For the text-containing cell, return its midpoint in (X, Y) coordinate format. 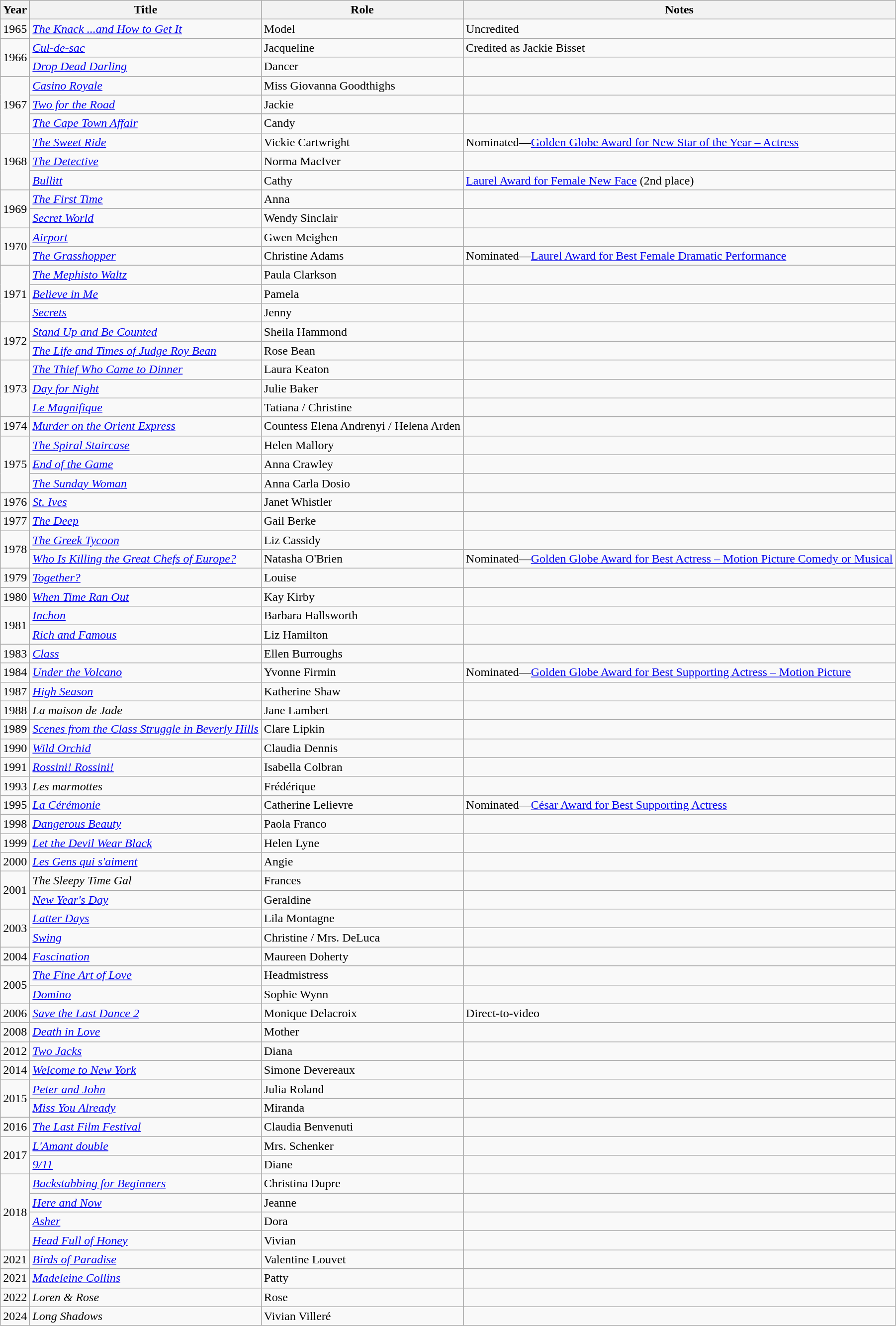
Kay Kirby (362, 597)
New Year's Day (145, 900)
1987 (15, 691)
The Life and Times of Judge Roy Bean (145, 351)
Miss Giovanna Goodthighs (362, 86)
Save the Last Dance 2 (145, 1013)
Death in Love (145, 1032)
1981 (15, 625)
Rich and Famous (145, 635)
1990 (15, 748)
Barbara Hallsworth (362, 616)
The Cape Town Affair (145, 123)
Casino Royale (145, 86)
Peter and John (145, 1089)
Rose Bean (362, 351)
Notes (679, 10)
1975 (15, 464)
Liz Cassidy (362, 540)
1995 (15, 805)
1984 (15, 672)
Gail Berke (362, 521)
Diana (362, 1051)
2012 (15, 1051)
Nominated—Golden Globe Award for Best Supporting Actress – Motion Picture (679, 672)
The Sweet Ride (145, 142)
Jane Lambert (362, 710)
Geraldine (362, 900)
Anna Carla Dosio (362, 483)
Patty (362, 1278)
Miss You Already (145, 1108)
The Fine Art of Love (145, 975)
Under the Volcano (145, 672)
Jacqueline (362, 48)
Long Shadows (145, 1316)
Drop Dead Darling (145, 67)
Welcome to New York (145, 1070)
Norma MacIver (362, 161)
1972 (15, 341)
Gwen Meighen (362, 237)
Julie Baker (362, 388)
2014 (15, 1070)
1977 (15, 521)
When Time Ran Out (145, 597)
1973 (15, 388)
1989 (15, 729)
2015 (15, 1098)
Laurel Award for Female New Face (2nd place) (679, 180)
Day for Night (145, 388)
Julia Roland (362, 1089)
1967 (15, 104)
Liz Hamilton (362, 635)
Latter Days (145, 919)
2017 (15, 1155)
Mother (362, 1032)
1969 (15, 208)
Credited as Jackie Bisset (679, 48)
Louise (362, 578)
Vickie Cartwright (362, 142)
Janet Whistler (362, 502)
Valentine Louvet (362, 1259)
1998 (15, 824)
Le Magnifique (145, 407)
Countess Elena Andrenyi / Helena Arden (362, 426)
Paula Clarkson (362, 275)
1991 (15, 767)
Domino (145, 994)
Together? (145, 578)
Les marmottes (145, 786)
End of the Game (145, 464)
Claudia Benvenuti (362, 1127)
Christine / Mrs. DeLuca (362, 938)
Here and Now (145, 1203)
The First Time (145, 199)
1968 (15, 161)
Dora (362, 1222)
Class (145, 654)
Secret World (145, 218)
Asher (145, 1222)
2001 (15, 890)
The Deep (145, 521)
1980 (15, 597)
2005 (15, 985)
Inchon (145, 616)
High Season (145, 691)
Two Jacks (145, 1051)
The Greek Tycoon (145, 540)
Title (145, 10)
Paola Franco (362, 824)
The Knack ...and How to Get It (145, 29)
The Last Film Festival (145, 1127)
St. Ives (145, 502)
1983 (15, 654)
Nominated—Golden Globe Award for Best Actress – Motion Picture Comedy or Musical (679, 559)
1979 (15, 578)
Les Gens qui s'aiment (145, 862)
1971 (15, 294)
Murder on the Orient Express (145, 426)
Jeanne (362, 1203)
1999 (15, 843)
Nominated—César Award for Best Supporting Actress (679, 805)
Natasha O'Brien (362, 559)
Head Full of Honey (145, 1240)
La maison de Jade (145, 710)
Sophie Wynn (362, 994)
Laura Keaton (362, 370)
Loren & Rose (145, 1297)
Airport (145, 237)
1976 (15, 502)
Jenny (362, 313)
Dancer (362, 67)
Yvonne Firmin (362, 672)
Backstabbing for Beginners (145, 1184)
Believe in Me (145, 294)
1974 (15, 426)
Birds of Paradise (145, 1259)
Cathy (362, 180)
2006 (15, 1013)
L'Amant double (145, 1145)
Model (362, 29)
Clare Lipkin (362, 729)
2024 (15, 1316)
Dangerous Beauty (145, 824)
1965 (15, 29)
Mrs. Schenker (362, 1145)
Jackie (362, 104)
Wendy Sinclair (362, 218)
Fascination (145, 956)
Rossini! Rossini! (145, 767)
Pamela (362, 294)
Secrets (145, 313)
1978 (15, 549)
Monique Delacroix (362, 1013)
Helen Mallory (362, 445)
Rose (362, 1297)
2004 (15, 956)
Lila Montagne (362, 919)
Direct-to-video (679, 1013)
1993 (15, 786)
Stand Up and Be Counted (145, 332)
The Detective (145, 161)
Anna (362, 199)
Isabella Colbran (362, 767)
9/11 (145, 1165)
1970 (15, 247)
Ellen Burroughs (362, 654)
Sheila Hammond (362, 332)
Claudia Dennis (362, 748)
Role (362, 10)
Frédérique (362, 786)
Simone Devereaux (362, 1070)
Cul-de-sac (145, 48)
The Spiral Staircase (145, 445)
2003 (15, 928)
Christine Adams (362, 256)
Let the Devil Wear Black (145, 843)
1966 (15, 57)
The Mephisto Waltz (145, 275)
Helen Lyne (362, 843)
Angie (362, 862)
Wild Orchid (145, 748)
Madeleine Collins (145, 1278)
Nominated—Golden Globe Award for New Star of the Year – Actress (679, 142)
2000 (15, 862)
Nominated—Laurel Award for Best Female Dramatic Performance (679, 256)
The Sleepy Time Gal (145, 881)
2022 (15, 1297)
Year (15, 10)
Frances (362, 881)
The Thief Who Came to Dinner (145, 370)
Two for the Road (145, 104)
2016 (15, 1127)
The Grasshopper (145, 256)
Headmistress (362, 975)
Vivian Villeré (362, 1316)
Maureen Doherty (362, 956)
La Cérémonie (145, 805)
Catherine Lelievre (362, 805)
Miranda (362, 1108)
2018 (15, 1212)
Swing (145, 938)
Uncredited (679, 29)
Candy (362, 123)
Diane (362, 1165)
Vivian (362, 1240)
Bullitt (145, 180)
The Sunday Woman (145, 483)
Tatiana / Christine (362, 407)
2008 (15, 1032)
Scenes from the Class Struggle in Beverly Hills (145, 729)
Anna Crawley (362, 464)
Katherine Shaw (362, 691)
1988 (15, 710)
Christina Dupre (362, 1184)
Who Is Killing the Great Chefs of Europe? (145, 559)
